For the text-containing cell, return its midpoint in (x, y) coordinate format. 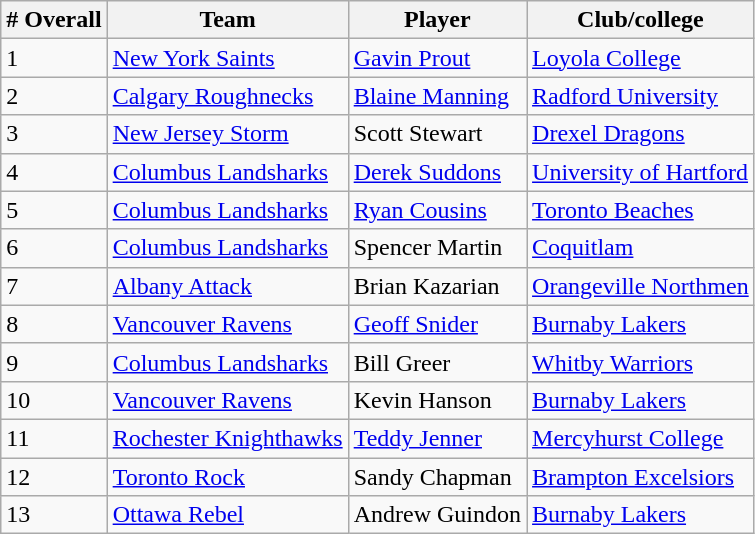
Sandy Chapman (437, 477)
Radford University (641, 96)
Teddy Jenner (437, 438)
Ryan Cousins (437, 210)
Drexel Dragons (641, 134)
6 (54, 248)
New York Saints (228, 58)
Team (228, 20)
Scott Stewart (437, 134)
2 (54, 96)
5 (54, 210)
12 (54, 477)
Derek Suddons (437, 172)
Club/college (641, 20)
University of Hartford (641, 172)
4 (54, 172)
8 (54, 324)
Brampton Excelsiors (641, 477)
New Jersey Storm (228, 134)
Geoff Snider (437, 324)
3 (54, 134)
Player (437, 20)
Loyola College (641, 58)
Blaine Manning (437, 96)
Bill Greer (437, 362)
Ottawa Rebel (228, 515)
Andrew Guindon (437, 515)
Calgary Roughnecks (228, 96)
1 (54, 58)
# Overall (54, 20)
Brian Kazarian (437, 286)
Spencer Martin (437, 248)
13 (54, 515)
9 (54, 362)
Kevin Hanson (437, 400)
Orangeville Northmen (641, 286)
Coquitlam (641, 248)
7 (54, 286)
Mercyhurst College (641, 438)
Gavin Prout (437, 58)
Toronto Beaches (641, 210)
Toronto Rock (228, 477)
Whitby Warriors (641, 362)
11 (54, 438)
10 (54, 400)
Rochester Knighthawks (228, 438)
Albany Attack (228, 286)
